Provide the [X, Y] coordinate of the cell's center where the given text is located.  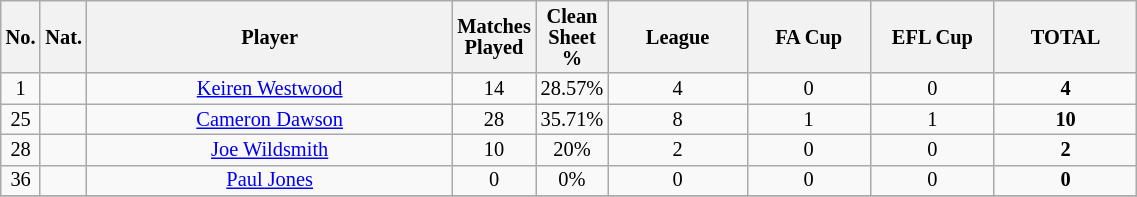
25 [21, 120]
EFL Cup [932, 36]
FA Cup [808, 36]
Clean Sheet % [572, 36]
League [678, 36]
Matches Played [494, 36]
20% [572, 150]
Joe Wildsmith [270, 150]
Cameron Dawson [270, 120]
28.57% [572, 88]
14 [494, 88]
Paul Jones [270, 180]
35.71% [572, 120]
Nat. [63, 36]
No. [21, 36]
Keiren Westwood [270, 88]
8 [678, 120]
0% [572, 180]
TOTAL [1065, 36]
Player [270, 36]
36 [21, 180]
